For the text-containing cell, return its midpoint in (x, y) coordinate format. 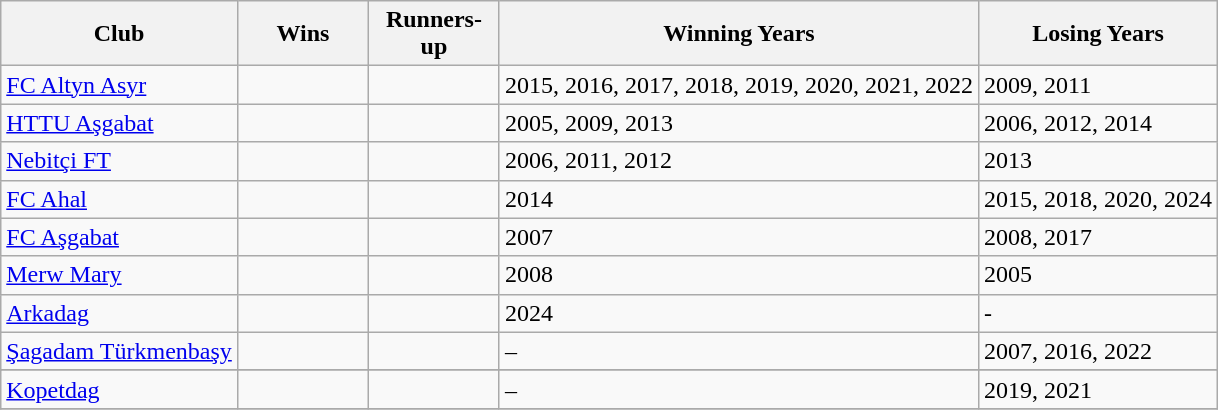
2015, 2016, 2017, 2018, 2019, 2020, 2021, 2022 (738, 85)
2019, 2021 (1098, 389)
2006, 2012, 2014 (1098, 123)
HTTU Aşgabat (120, 123)
2007 (738, 237)
2014 (738, 199)
- (1098, 313)
FC Altyn Asyr (120, 85)
Nebitçi FT (120, 161)
Şagadam Türkmenbaşy (120, 351)
2006, 2011, 2012 (738, 161)
2013 (1098, 161)
2015, 2018, 2020, 2024 (1098, 199)
Wins (302, 34)
Arkadag (120, 313)
2009, 2011 (1098, 85)
Club (120, 34)
2005 (1098, 275)
Runners-up (434, 34)
Losing Years (1098, 34)
2024 (738, 313)
2005, 2009, 2013 (738, 123)
FC Aşgabat (120, 237)
2007, 2016, 2022 (1098, 351)
FC Ahal (120, 199)
Winning Years (738, 34)
Merw Mary (120, 275)
2008, 2017 (1098, 237)
2008 (738, 275)
Kopetdag (120, 389)
